Find where the given text appears and provide that cell's center as [X, Y] coordinate. 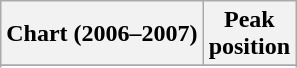
Peakposition [249, 34]
Chart (2006–2007) [102, 34]
